Return [x, y] of the center of cell containing provided text 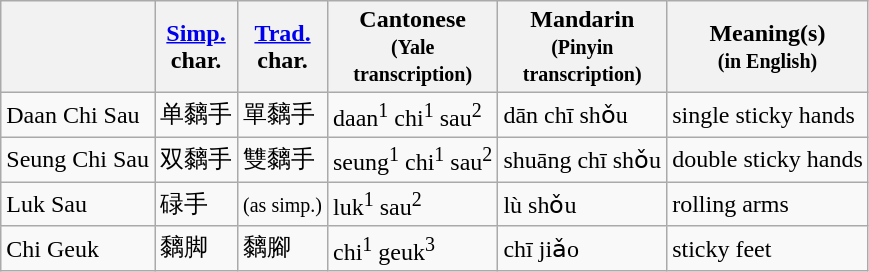
Cantonese (Yaletranscription) [412, 47]
黐脚 [196, 248]
Chi Geuk [78, 248]
double sticky hands [768, 160]
单黐手 [196, 116]
lù shǒu [582, 204]
luk1 sau2 [412, 204]
黐腳 [283, 248]
(as simp.) [283, 204]
單黐手 [283, 116]
shuāng chī shǒu [582, 160]
rolling arms [768, 204]
雙黐手 [283, 160]
双黐手 [196, 160]
single sticky hands [768, 116]
Mandarin (Pinyintranscription) [582, 47]
Simp.char. [196, 47]
dān chī shǒu [582, 116]
Meaning(s) (in English) [768, 47]
碌手 [196, 204]
daan1 chi1 sau2 [412, 116]
Seung Chi Sau [78, 160]
sticky feet [768, 248]
Daan Chi Sau [78, 116]
chi1 geuk3 [412, 248]
seung1 chi1 sau2 [412, 160]
Trad.char. [283, 47]
Luk Sau [78, 204]
chī jiǎo [582, 248]
